Pinpoint the cell where the given text exists, returning its (x, y) midpoint coordinate. 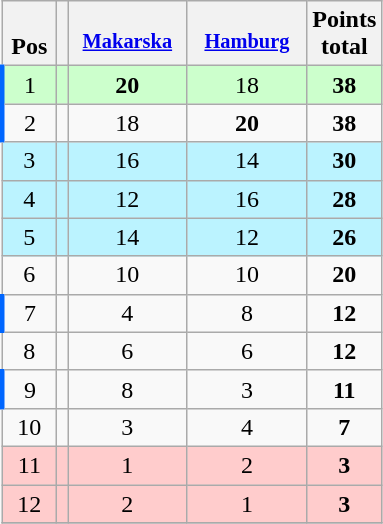
Hamburg (247, 34)
26 (344, 237)
30 (344, 161)
5 (29, 237)
9 (29, 389)
Makarska (128, 34)
Pointstotal (344, 34)
Pos (29, 34)
28 (344, 199)
